Output the [x, y] coordinate of the center of the cell containing the given text.  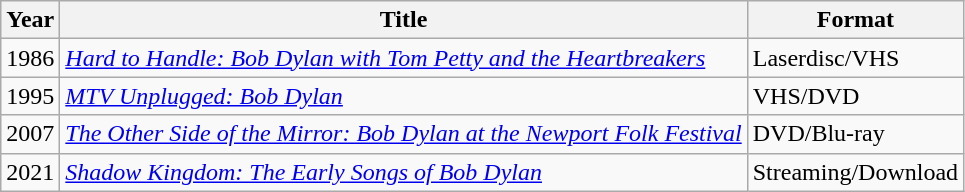
Title [404, 20]
The Other Side of the Mirror: Bob Dylan at the Newport Folk Festival [404, 134]
Laserdisc/VHS [855, 58]
Format [855, 20]
2007 [30, 134]
VHS/DVD [855, 96]
1986 [30, 58]
Shadow Kingdom: The Early Songs of Bob Dylan [404, 172]
1995 [30, 96]
Year [30, 20]
MTV Unplugged: Bob Dylan [404, 96]
Streaming/Download [855, 172]
2021 [30, 172]
Hard to Handle: Bob Dylan with Tom Petty and the Heartbreakers [404, 58]
DVD/Blu-ray [855, 134]
